From the cell containing the given text, extract its center point as (X, Y) coordinate. 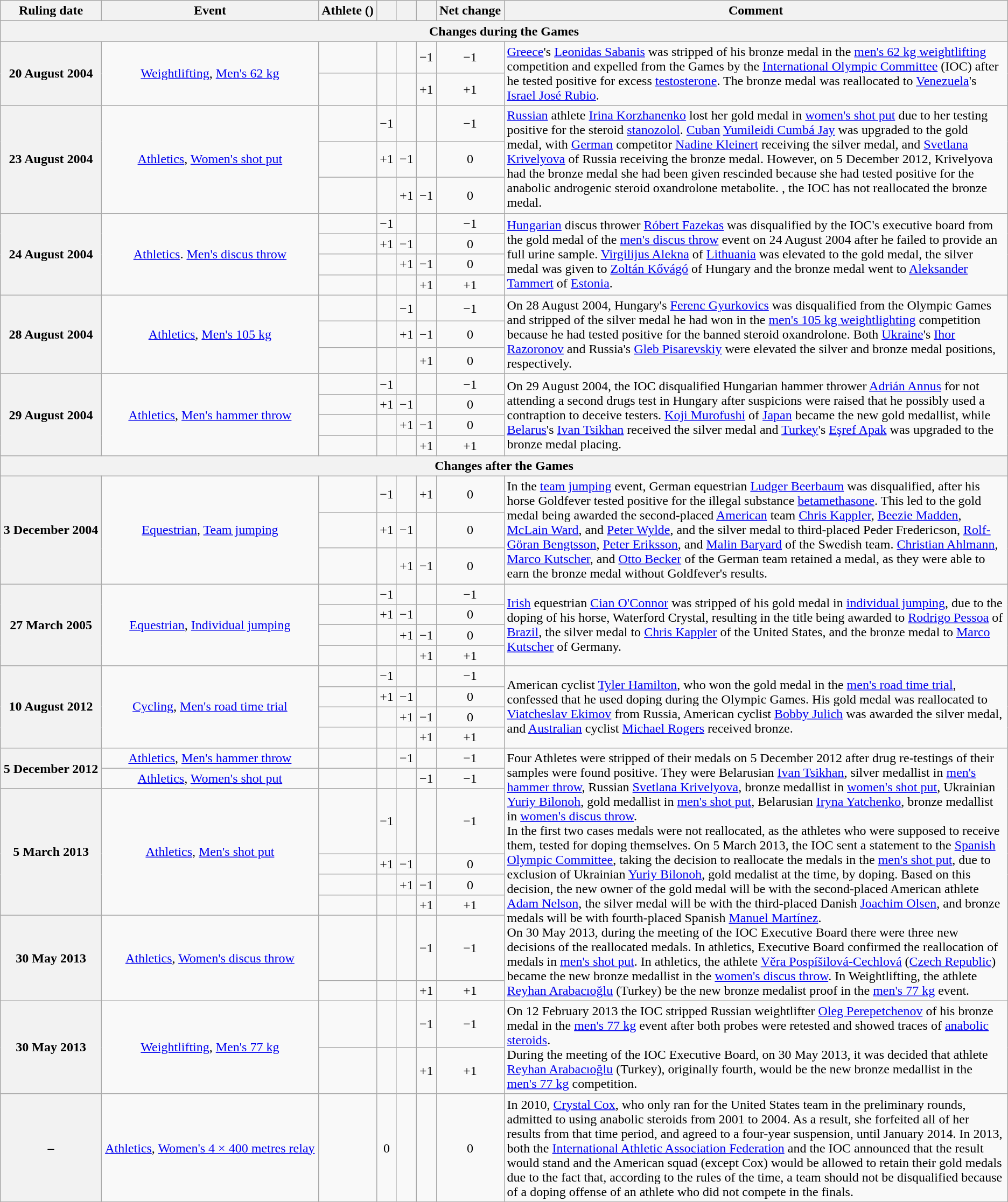
5 March 2013 (51, 852)
28 August 2004 (51, 334)
23 August 2004 (51, 159)
Athletics, Women's 4 × 400 metres relay (210, 1148)
Comment (756, 11)
Athletics, Women's discus throw (210, 958)
– (51, 1148)
10 August 2012 (51, 707)
Ruling date (51, 11)
Changes after the Games (504, 466)
Athletics, Men's 105 kg (210, 334)
Athlete () (347, 11)
27 March 2005 (51, 625)
Equestrian, Individual jumping (210, 625)
Changes during the Games (504, 31)
Cycling, Men's road time trial (210, 707)
20 August 2004 (51, 73)
Weightlifting, Men's 77 kg (210, 1048)
5 December 2012 (51, 768)
24 August 2004 (51, 254)
Event (210, 11)
Athletics. Men's discus throw (210, 254)
29 August 2004 (51, 414)
Weightlifting, Men's 62 kg (210, 73)
Equestrian, Team jumping (210, 530)
Athletics, Men's shot put (210, 852)
Net change (470, 11)
3 December 2004 (51, 530)
